Determine the [X, Y] coordinate at the center of the cell enclosing the given text.  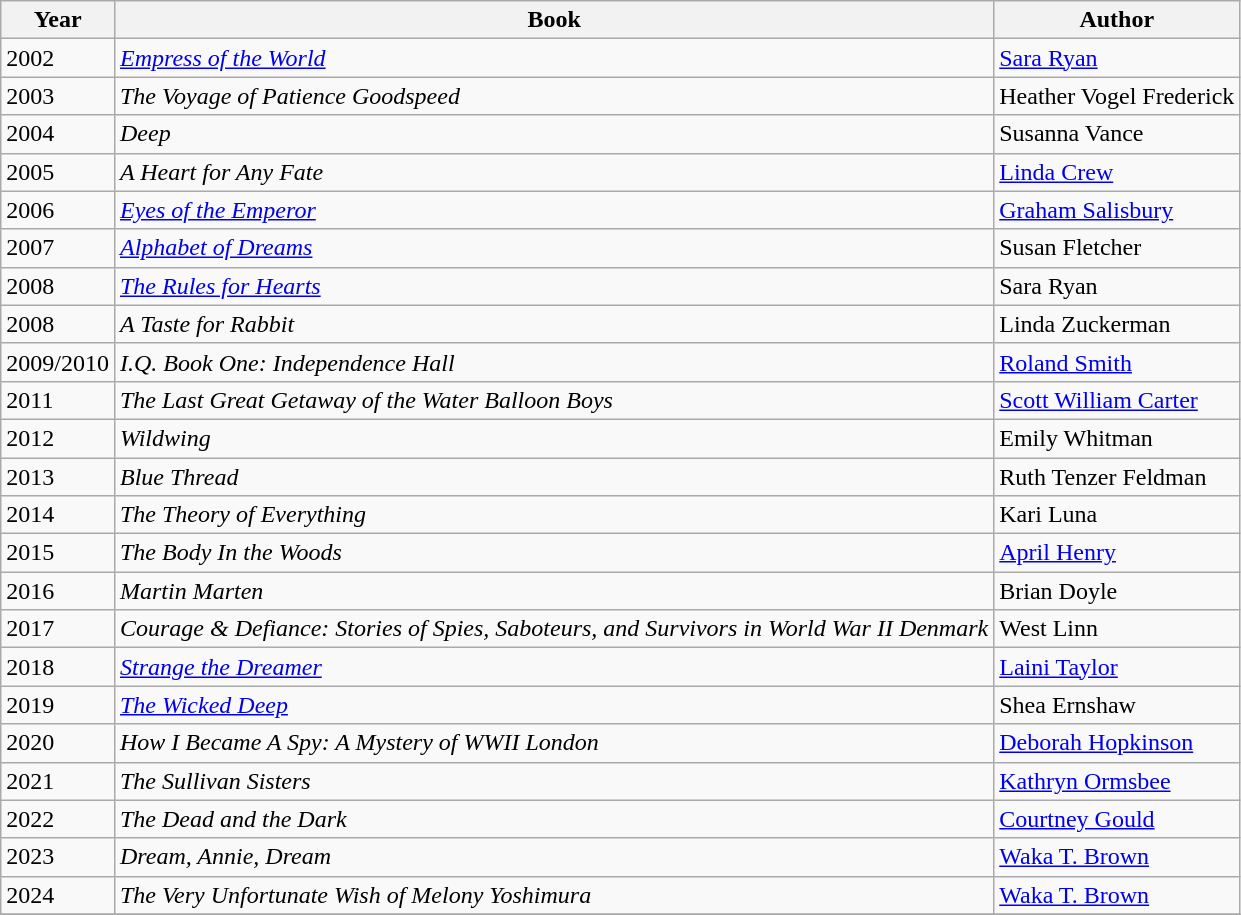
The Dead and the Dark [554, 819]
Eyes of the Emperor [554, 210]
West Linn [1117, 629]
I.Q. Book One: Independence Hall [554, 362]
2004 [58, 134]
2007 [58, 248]
2020 [58, 743]
Dream, Annie, Dream [554, 857]
How I Became A Spy: A Mystery of WWII London [554, 743]
Courtney Gould [1117, 819]
The Wicked Deep [554, 705]
2005 [58, 172]
Susanna Vance [1117, 134]
The Voyage of Patience Goodspeed [554, 96]
Brian Doyle [1117, 591]
Ruth Tenzer Feldman [1117, 477]
April Henry [1117, 553]
Martin Marten [554, 591]
The Theory of Everything [554, 515]
Emily Whitman [1117, 438]
The Last Great Getaway of the Water Balloon Boys [554, 400]
Empress of the World [554, 58]
Wildwing [554, 438]
Kathryn Ormsbee [1117, 781]
2014 [58, 515]
Scott William Carter [1117, 400]
2017 [58, 629]
Roland Smith [1117, 362]
Strange the Dreamer [554, 667]
The Sullivan Sisters [554, 781]
2012 [58, 438]
Kari Luna [1117, 515]
2009/2010 [58, 362]
Laini Taylor [1117, 667]
Blue Thread [554, 477]
2018 [58, 667]
2016 [58, 591]
Shea Ernshaw [1117, 705]
Book [554, 20]
Author [1117, 20]
2002 [58, 58]
2003 [58, 96]
2011 [58, 400]
Susan Fletcher [1117, 248]
2024 [58, 895]
The Very Unfortunate Wish of Melony Yoshimura [554, 895]
Alphabet of Dreams [554, 248]
2006 [58, 210]
2022 [58, 819]
Graham Salisbury [1117, 210]
Deep [554, 134]
2013 [58, 477]
Deborah Hopkinson [1117, 743]
2019 [58, 705]
2021 [58, 781]
The Rules for Hearts [554, 286]
Linda Crew [1117, 172]
Courage & Defiance: Stories of Spies, Saboteurs, and Survivors in World War II Denmark [554, 629]
2023 [58, 857]
Linda Zuckerman [1117, 324]
A Taste for Rabbit [554, 324]
The Body In the Woods [554, 553]
Heather Vogel Frederick [1117, 96]
A Heart for Any Fate [554, 172]
2015 [58, 553]
Year [58, 20]
